Capture the cell that displays the provided text and extract its (x, y) central coordinate. 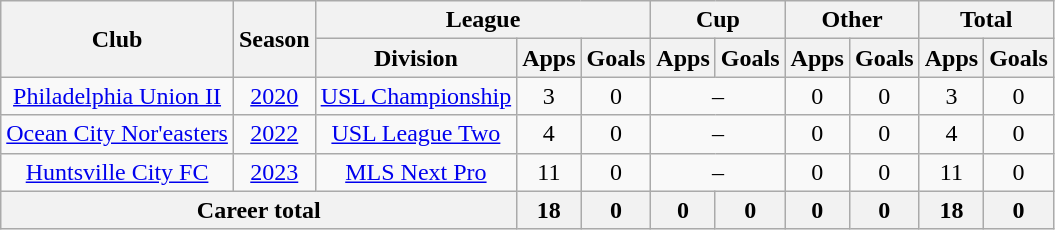
Career total (259, 210)
Other (852, 20)
2023 (274, 172)
Huntsville City FC (118, 172)
Total (986, 20)
MLS Next Pro (416, 172)
Division (416, 58)
Season (274, 39)
USL League Two (416, 134)
USL Championship (416, 96)
2020 (274, 96)
League (483, 20)
2022 (274, 134)
Club (118, 39)
Philadelphia Union II (118, 96)
Ocean City Nor'easters (118, 134)
Cup (718, 20)
